Return (x, y) of the center of cell containing provided text 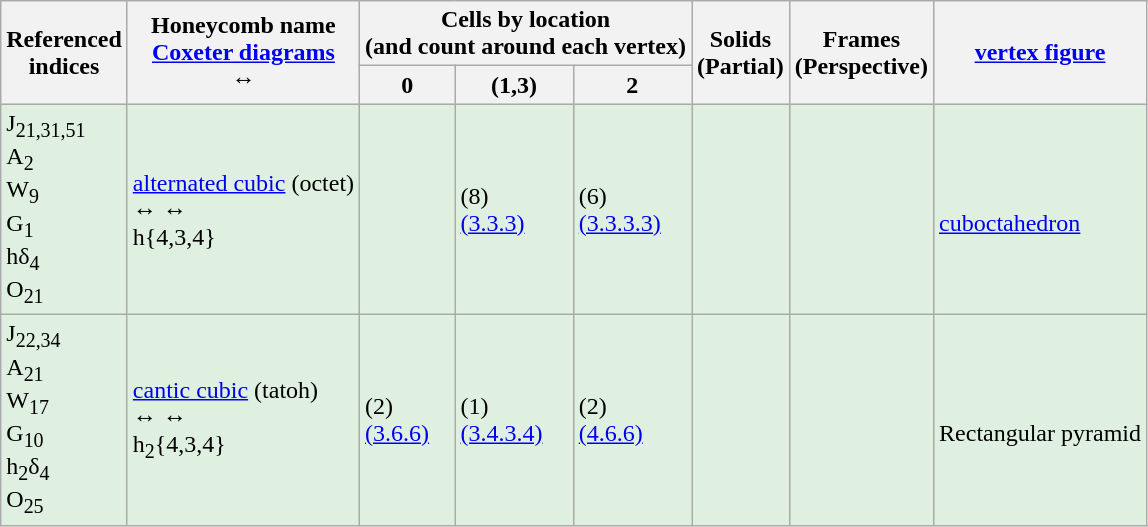
J21,31,51A2W9G1hδ4O21 (64, 210)
(2)(3.6.6) (408, 420)
cantic cubic (tatoh) ↔ ↔ h2{4,3,4} (243, 420)
Cells by location(and count around each vertex) (526, 34)
(2)(4.6.6) (632, 420)
(8)(3.3.3) (514, 210)
vertex figure (1040, 52)
(1)(3.4.3.4) (514, 420)
Solids(Partial) (741, 52)
alternated cubic (octet) ↔ ↔ h{4,3,4} (243, 210)
Frames(Perspective) (861, 52)
Referencedindices (64, 52)
(1,3) (514, 85)
Honeycomb nameCoxeter diagrams ↔ (243, 52)
cuboctahedron (1040, 210)
J22,34A21W17G10h2δ4O25 (64, 420)
2 (632, 85)
0 (408, 85)
Rectangular pyramid (1040, 420)
(6)(3.3.3.3) (632, 210)
